Pinpoint the cell where the given text exists, returning its [x, y] midpoint coordinate. 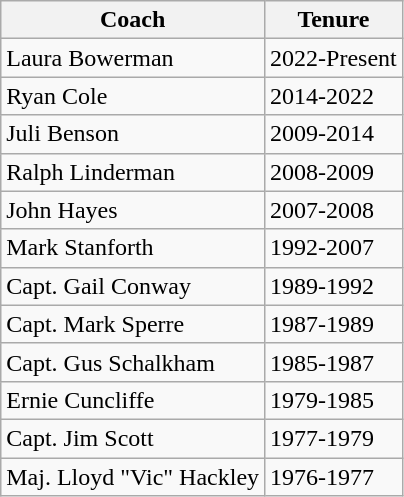
2009-2014 [334, 134]
1976-1977 [334, 477]
1979-1985 [334, 400]
Mark Stanforth [133, 248]
Ryan Cole [133, 96]
1989-1992 [334, 286]
Ralph Linderman [133, 172]
Laura Bowerman [133, 58]
Capt. Jim Scott [133, 438]
2007-2008 [334, 210]
1977-1979 [334, 438]
Capt. Gail Conway [133, 286]
Juli Benson [133, 134]
Coach [133, 20]
Maj. Lloyd "Vic" Hackley [133, 477]
Capt. Gus Schalkham [133, 362]
John Hayes [133, 210]
Capt. Mark Sperre [133, 324]
2022-Present [334, 58]
Ernie Cuncliffe [133, 400]
1985-1987 [334, 362]
2014-2022 [334, 96]
1987-1989 [334, 324]
2008-2009 [334, 172]
Tenure [334, 20]
1992-2007 [334, 248]
